Return [x, y] of the center of cell containing provided text 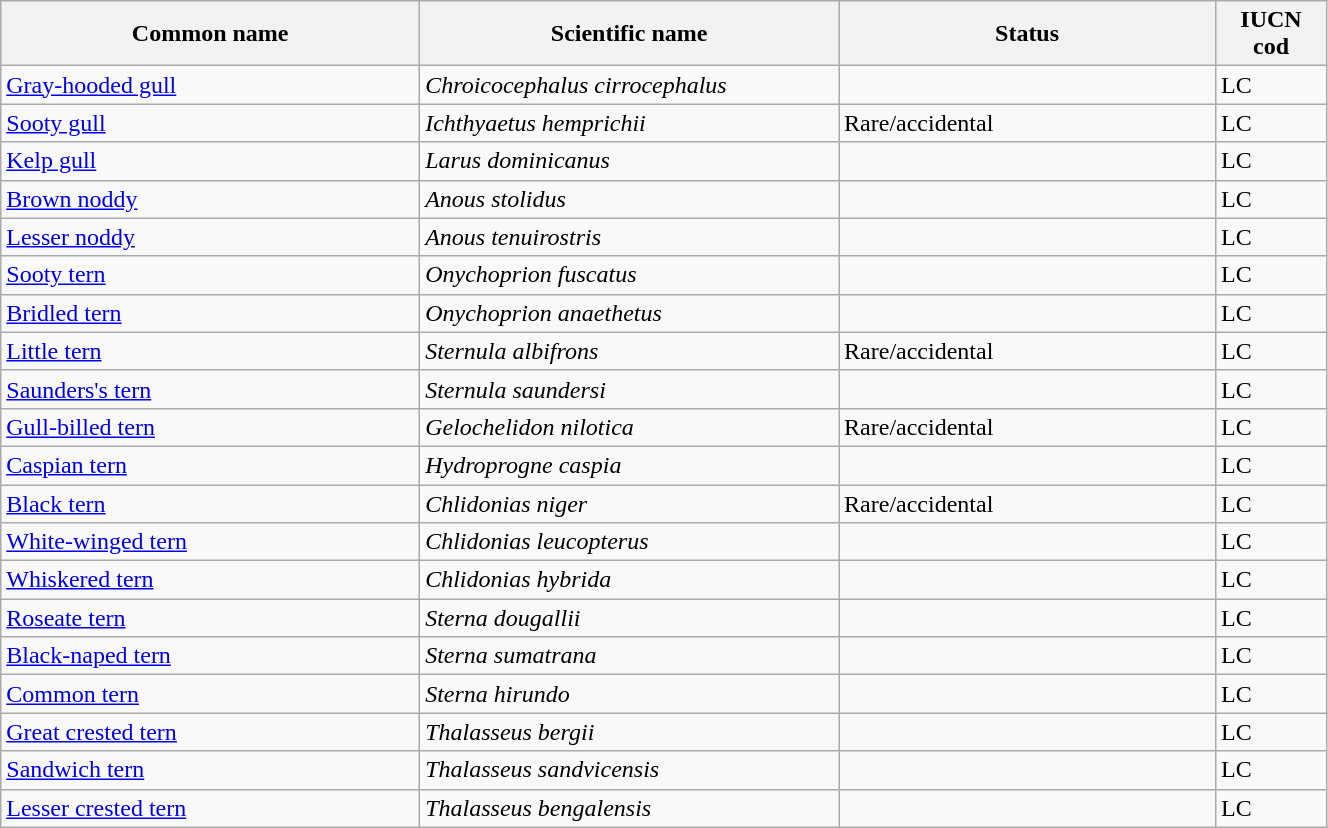
Bridled tern [210, 313]
Onychoprion fuscatus [630, 275]
Common tern [210, 694]
Saunders's tern [210, 389]
Caspian tern [210, 465]
Sooty tern [210, 275]
Sandwich tern [210, 770]
Common name [210, 34]
Sternula albifrons [630, 351]
Kelp gull [210, 161]
Sterna sumatrana [630, 656]
Sterna dougallii [630, 618]
Chlidonias hybrida [630, 580]
Black-naped tern [210, 656]
Lesser crested tern [210, 808]
Anous tenuirostris [630, 237]
Ichthyaetus hemprichii [630, 123]
Gull-billed tern [210, 427]
Thalasseus bengalensis [630, 808]
Thalasseus bergii [630, 732]
Scientific name [630, 34]
Lesser noddy [210, 237]
Chlidonias leucopterus [630, 542]
Great crested tern [210, 732]
Gelochelidon nilotica [630, 427]
Roseate tern [210, 618]
Anous stolidus [630, 199]
White-winged tern [210, 542]
Chroicocephalus cirrocephalus [630, 85]
Thalasseus sandvicensis [630, 770]
Hydroprogne caspia [630, 465]
Gray-hooded gull [210, 85]
Onychoprion anaethetus [630, 313]
Chlidonias niger [630, 503]
Sterna hirundo [630, 694]
Little tern [210, 351]
Status [1028, 34]
Larus dominicanus [630, 161]
Sooty gull [210, 123]
IUCN cod [1272, 34]
Sternula saundersi [630, 389]
Brown noddy [210, 199]
Whiskered tern [210, 580]
Black tern [210, 503]
